Capture the cell that displays the provided text and extract its [x, y] central coordinate. 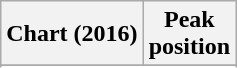
Peak position [189, 34]
Chart (2016) [72, 34]
